Scan for the cell matching the given text and deliver its [x, y] coordinate at center. 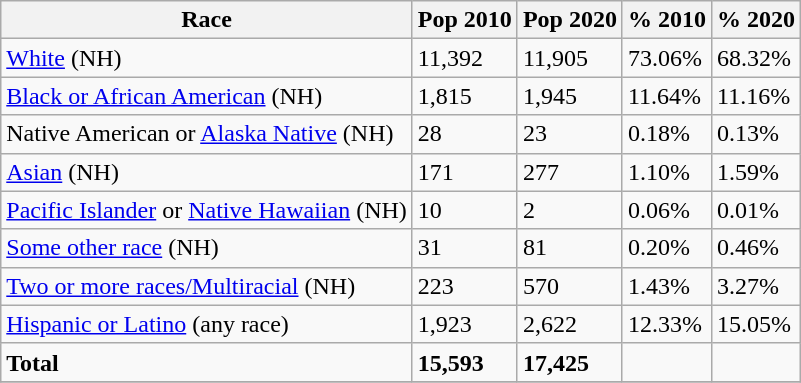
0.18% [666, 134]
1,945 [570, 96]
11,905 [570, 58]
0.46% [756, 248]
0.01% [756, 210]
277 [570, 172]
1,815 [464, 96]
0.06% [666, 210]
Pacific Islander or Native Hawaiian (NH) [207, 210]
12.33% [666, 324]
11.64% [666, 96]
Pop 2010 [464, 20]
11,392 [464, 58]
Hispanic or Latino (any race) [207, 324]
1.10% [666, 172]
Pop 2020 [570, 20]
Some other race (NH) [207, 248]
1.43% [666, 286]
% 2010 [666, 20]
0.13% [756, 134]
Black or African American (NH) [207, 96]
15,593 [464, 362]
1,923 [464, 324]
0.20% [666, 248]
11.16% [756, 96]
Total [207, 362]
2,622 [570, 324]
Asian (NH) [207, 172]
3.27% [756, 286]
White (NH) [207, 58]
Race [207, 20]
1.59% [756, 172]
17,425 [570, 362]
171 [464, 172]
Two or more races/Multiracial (NH) [207, 286]
223 [464, 286]
81 [570, 248]
23 [570, 134]
73.06% [666, 58]
Native American or Alaska Native (NH) [207, 134]
31 [464, 248]
2 [570, 210]
570 [570, 286]
15.05% [756, 324]
10 [464, 210]
% 2020 [756, 20]
28 [464, 134]
68.32% [756, 58]
